From the cell containing the given text, extract its center point as [x, y] coordinate. 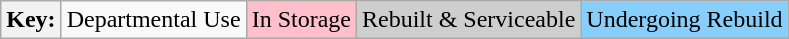
Key: [31, 20]
Undergoing Rebuild [684, 20]
In Storage [301, 20]
Rebuilt & Serviceable [468, 20]
Departmental Use [154, 20]
